Determine the (X, Y) coordinate at the center of the cell enclosing the given text.  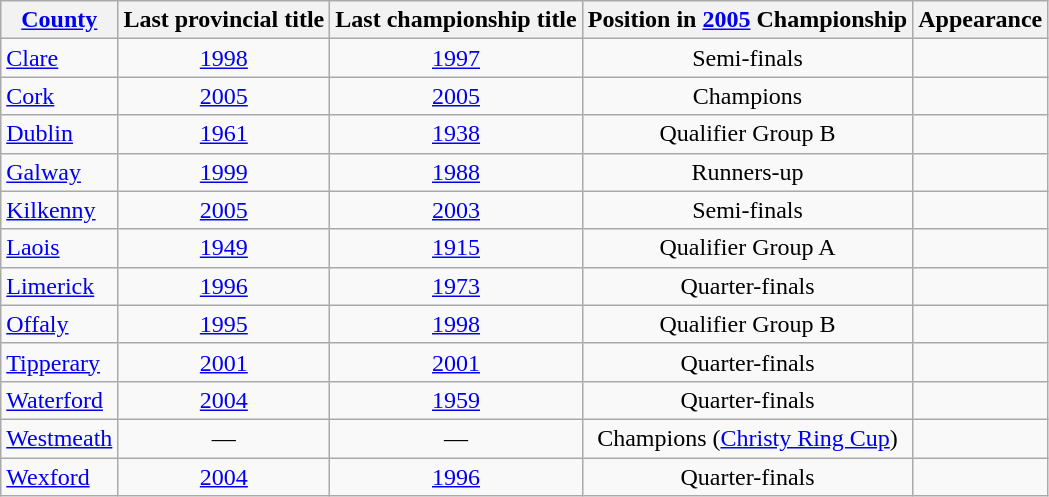
Champions (Christy Ring Cup) (748, 438)
1973 (456, 286)
1949 (224, 248)
Appearance (980, 20)
Limerick (60, 286)
Wexford (60, 477)
Qualifier Group A (748, 248)
1997 (456, 58)
Cork (60, 96)
County (60, 20)
1961 (224, 134)
1959 (456, 400)
Dublin (60, 134)
Last provincial title (224, 20)
1915 (456, 248)
1995 (224, 324)
Clare (60, 58)
Laois (60, 248)
Kilkenny (60, 210)
Last championship title (456, 20)
2003 (456, 210)
1988 (456, 172)
Waterford (60, 400)
Offaly (60, 324)
1938 (456, 134)
1999 (224, 172)
Westmeath (60, 438)
Galway (60, 172)
Tipperary (60, 362)
Position in 2005 Championship (748, 20)
Runners-up (748, 172)
Champions (748, 96)
